Return (X, Y) of the center of cell containing provided text 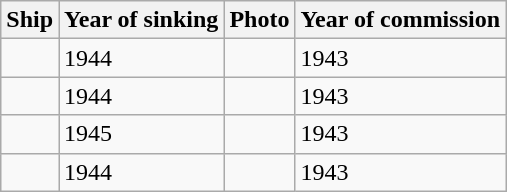
1945 (142, 134)
Photo (260, 20)
Ship (30, 20)
Year of commission (400, 20)
Year of sinking (142, 20)
